From the cell containing the given text, extract its center point as [x, y] coordinate. 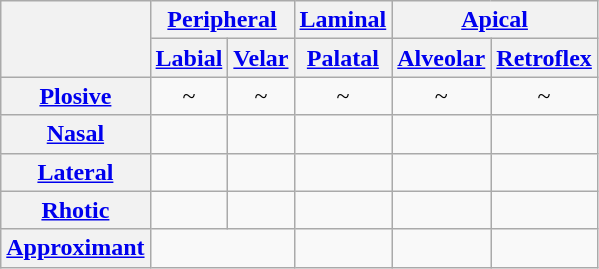
Laminal [343, 20]
Rhotic [76, 210]
Plosive [76, 96]
Peripheral [222, 20]
Labial [189, 58]
Nasal [76, 134]
Retroflex [544, 58]
Apical [495, 20]
Approximant [76, 248]
Velar [261, 58]
Lateral [76, 172]
Alveolar [442, 58]
Palatal [343, 58]
